From the cell containing the given text, extract its center point as (x, y) coordinate. 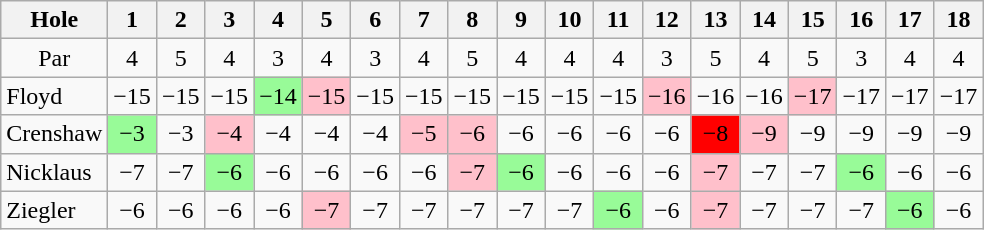
18 (958, 20)
6 (376, 20)
13 (716, 20)
Par (54, 58)
−5 (424, 134)
Nicklaus (54, 172)
Crenshaw (54, 134)
8 (472, 20)
14 (764, 20)
15 (812, 20)
Hole (54, 20)
7 (424, 20)
2 (180, 20)
12 (666, 20)
−14 (278, 96)
10 (570, 20)
16 (862, 20)
11 (618, 20)
−8 (716, 134)
17 (910, 20)
Ziegler (54, 210)
Floyd (54, 96)
9 (522, 20)
1 (132, 20)
